Return [X, Y] of the center of cell containing provided text 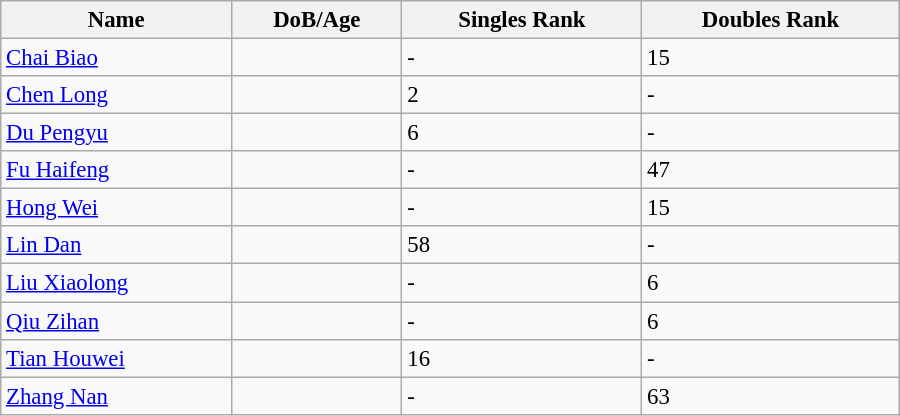
2 [522, 95]
63 [770, 396]
Chen Long [116, 95]
47 [770, 170]
Singles Rank [522, 20]
DoB/Age [317, 20]
58 [522, 245]
Hong Wei [116, 208]
Name [116, 20]
16 [522, 358]
Tian Houwei [116, 358]
Zhang Nan [116, 396]
Du Pengyu [116, 133]
Fu Haifeng [116, 170]
Liu Xiaolong [116, 283]
Chai Biao [116, 58]
Qiu Zihan [116, 321]
Doubles Rank [770, 20]
Lin Dan [116, 245]
